Search for the cell housing the specified text and yield its [X, Y] center coordinate. 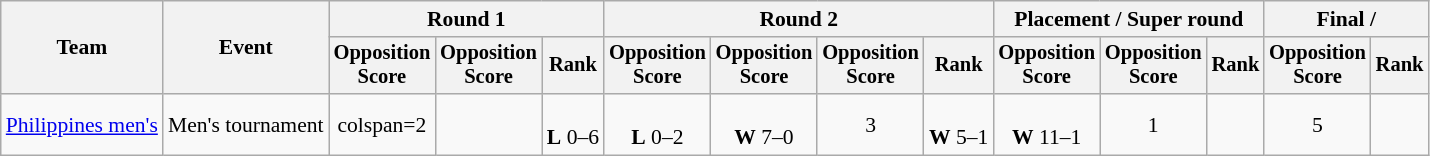
L 0–6 [573, 124]
Team [82, 48]
W 7–0 [764, 124]
Round 2 [798, 19]
W 11–1 [1046, 124]
3 [870, 124]
Men's tournament [246, 124]
W 5–1 [958, 124]
colspan=2 [382, 124]
Round 1 [467, 19]
5 [1318, 124]
Event [246, 48]
Final / [1346, 19]
L 0–2 [658, 124]
1 [1154, 124]
Philippines men's [82, 124]
Placement / Super round [1128, 19]
